Capture the cell that displays the provided text and extract its [x, y] central coordinate. 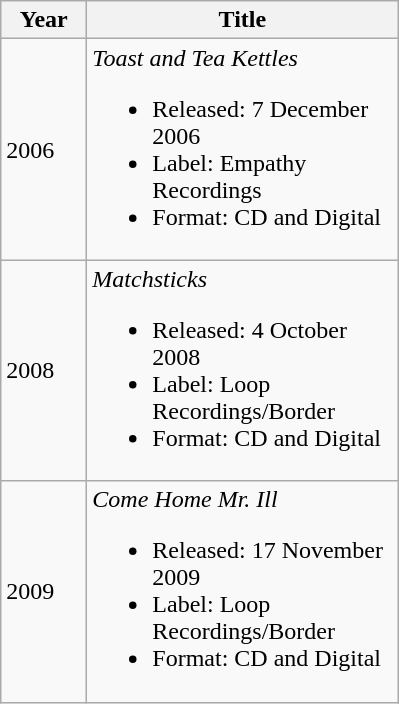
Come Home Mr. IllReleased: 17 November 2009Label: Loop Recordings/BorderFormat: CD and Digital [242, 592]
Title [242, 20]
2006 [44, 150]
Toast and Tea KettlesReleased: 7 December 2006Label: Empathy RecordingsFormat: CD and Digital [242, 150]
2008 [44, 370]
2009 [44, 592]
MatchsticksReleased: 4 October 2008Label: Loop Recordings/BorderFormat: CD and Digital [242, 370]
Year [44, 20]
